Find where the given text appears and provide that cell's center as (x, y) coordinate. 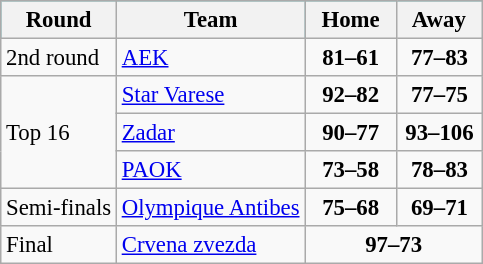
77–75 (439, 95)
2nd round (59, 58)
92–82 (351, 95)
Final (59, 245)
AEK (210, 58)
81–61 (351, 58)
Round (59, 20)
Top 16 (59, 132)
97–73 (394, 245)
73–58 (351, 170)
Olympique Antibes (210, 208)
Semi-finals (59, 208)
Home (351, 20)
Crvena zvezda (210, 245)
Team (210, 20)
90–77 (351, 133)
69–71 (439, 208)
Zadar (210, 133)
77–83 (439, 58)
93–106 (439, 133)
Away (439, 20)
75–68 (351, 208)
PAOK (210, 170)
Star Varese (210, 95)
78–83 (439, 170)
